From the cell containing the given text, extract its center point as (X, Y) coordinate. 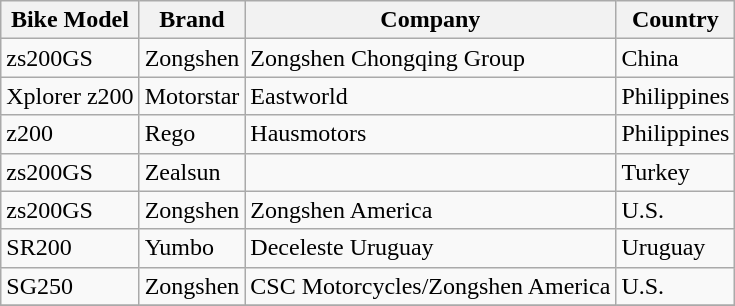
Hausmotors (430, 134)
Turkey (676, 172)
Bike Model (70, 20)
Motorstar (192, 96)
Rego (192, 134)
China (676, 58)
SR200 (70, 248)
Deceleste Uruguay (430, 248)
CSC Motorcycles/Zongshen America (430, 286)
Uruguay (676, 248)
Yumbo (192, 248)
SG250 (70, 286)
z200 (70, 134)
Xplorer z200 (70, 96)
Zealsun (192, 172)
Company (430, 20)
Country (676, 20)
Eastworld (430, 96)
Brand (192, 20)
Zongshen Chongqing Group (430, 58)
Zongshen America (430, 210)
